Find where the given text appears and provide that cell's center as [x, y] coordinate. 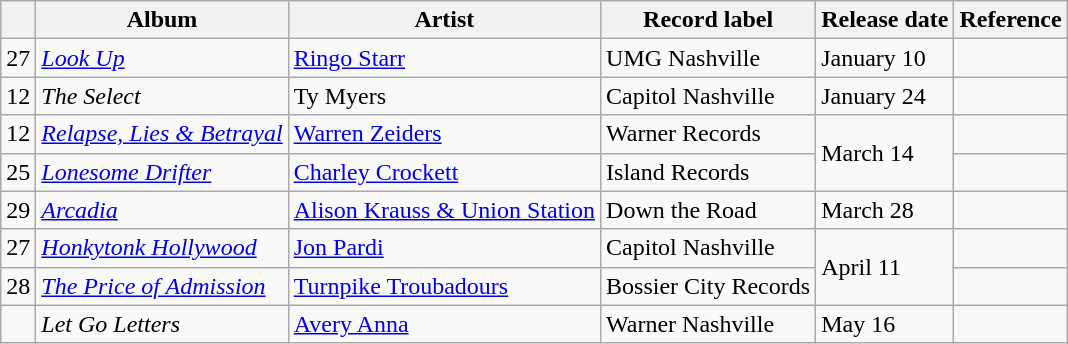
Album [162, 20]
March 14 [885, 153]
Down the Road [708, 210]
Reference [1010, 20]
Bossier City Records [708, 286]
April 11 [885, 267]
Charley Crockett [444, 172]
Artist [444, 20]
Record label [708, 20]
Let Go Letters [162, 324]
Jon Pardi [444, 248]
January 10 [885, 58]
Arcadia [162, 210]
Avery Anna [444, 324]
March 28 [885, 210]
29 [18, 210]
Honkytonk Hollywood [162, 248]
May 16 [885, 324]
The Select [162, 96]
Lonesome Drifter [162, 172]
Release date [885, 20]
Warner Records [708, 134]
Ty Myers [444, 96]
Relapse, Lies & Betrayal [162, 134]
January 24 [885, 96]
Alison Krauss & Union Station [444, 210]
25 [18, 172]
The Price of Admission [162, 286]
Island Records [708, 172]
Turnpike Troubadours [444, 286]
Warren Zeiders [444, 134]
UMG Nashville [708, 58]
28 [18, 286]
Look Up [162, 58]
Warner Nashville [708, 324]
Ringo Starr [444, 58]
